Return [x, y] of the center of cell containing provided text 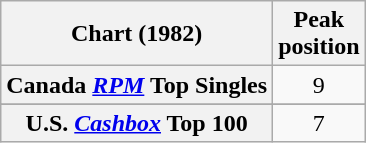
U.S. Cashbox Top 100 [137, 123]
Peakposition [319, 34]
Canada RPM Top Singles [137, 85]
7 [319, 123]
9 [319, 85]
Chart (1982) [137, 34]
